Output the (x, y) coordinate of the center of the cell containing the given text.  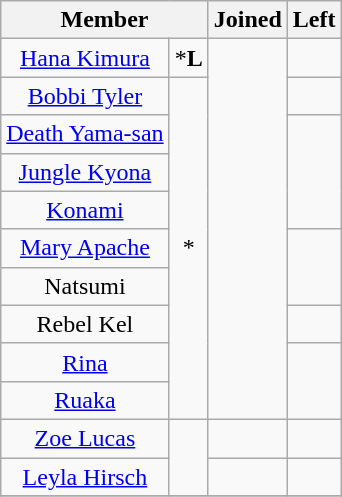
Zoe Lucas (85, 438)
Rina (85, 362)
Ruaka (85, 400)
* (188, 248)
Left (314, 20)
Konami (85, 210)
Member (104, 20)
Death Yama-san (85, 134)
Leyla Hirsch (85, 477)
Natsumi (85, 286)
Bobbi Tyler (85, 96)
Rebel Kel (85, 324)
*L (188, 58)
Jungle Kyona (85, 172)
Hana Kimura (85, 58)
Mary Apache (85, 248)
Joined (248, 20)
